Provide the [X, Y] coordinate of the cell's center where the given text is located.  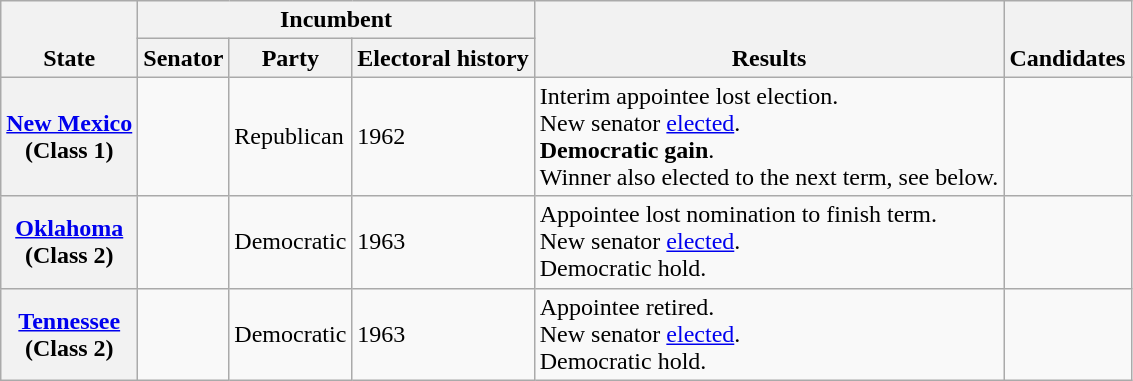
Appointee lost nomination to finish term.New senator elected.Democratic hold. [769, 242]
Interim appointee lost election.New senator elected.Democratic gain.Winner also elected to the next term, see below. [769, 136]
Results [769, 39]
Incumbent [336, 20]
Candidates [1068, 39]
Tennessee(Class 2) [70, 334]
1962 [443, 136]
State [70, 39]
Oklahoma(Class 2) [70, 242]
New Mexico(Class 1) [70, 136]
Electoral history [443, 58]
Appointee retired.New senator elected.Democratic hold. [769, 334]
Senator [184, 58]
Republican [290, 136]
Party [290, 58]
